Pinpoint the cell where the given text exists, returning its [X, Y] midpoint coordinate. 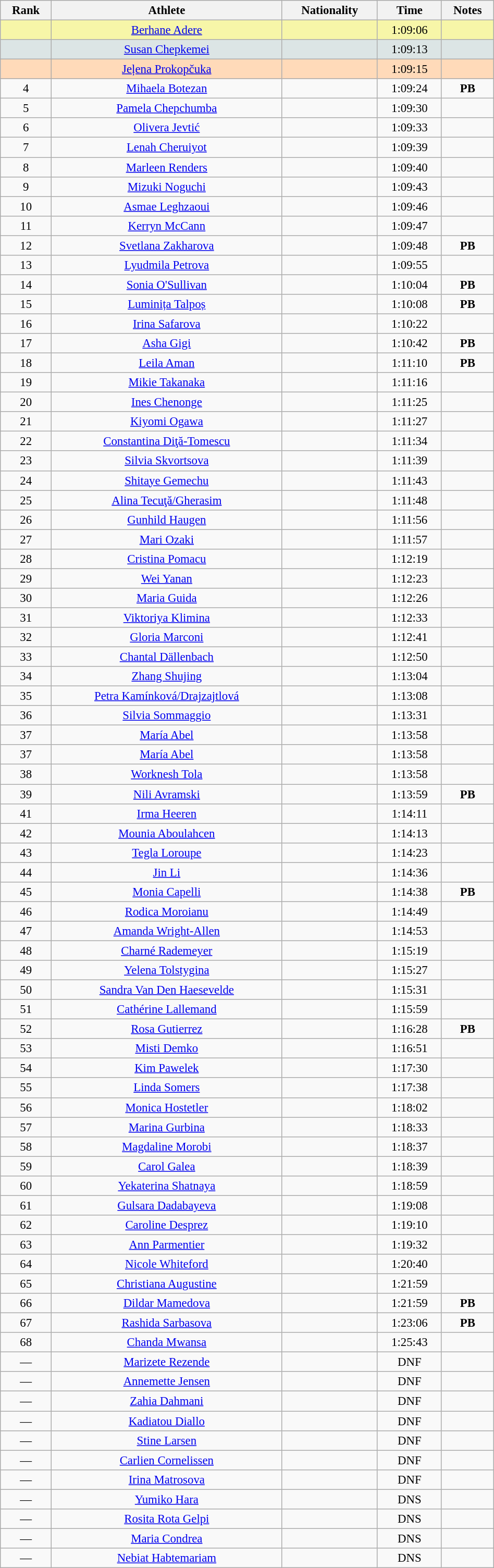
1:12:26 [410, 598]
Christiana Augustine [167, 1284]
Wei Yanan [167, 578]
1:13:31 [410, 715]
1:15:19 [410, 950]
Kim Pawelek [167, 1068]
1:17:30 [410, 1068]
17 [26, 343]
Jeļena Prokopčuka [167, 69]
1:09:15 [410, 69]
Constantina Diţă-Tomescu [167, 441]
1:19:08 [410, 1205]
Notes [467, 10]
1:13:59 [410, 794]
Asmae Leghzaoui [167, 206]
1:12:50 [410, 657]
1:11:10 [410, 363]
61 [26, 1205]
Rosita Rota Gelpi [167, 1519]
1:13:08 [410, 696]
Lyudmila Petrova [167, 265]
1:25:43 [410, 1342]
Zhang Shujing [167, 676]
Chantal Dällenbach [167, 657]
Alina Tecuţă/Gherasim [167, 500]
10 [26, 206]
1:15:59 [410, 1009]
Rank [26, 10]
52 [26, 1029]
Petra Kamínková/Drajzajtlová [167, 696]
Cathérine Lallemand [167, 1009]
56 [26, 1107]
Mari Ozaki [167, 539]
1:14:13 [410, 833]
21 [26, 422]
Worknesh Tola [167, 774]
Monica Hostetler [167, 1107]
46 [26, 911]
Magdaline Morobi [167, 1146]
1:17:38 [410, 1088]
1:10:04 [410, 285]
Kerryn McCann [167, 226]
Berhane Adere [167, 30]
Yumiko Hara [167, 1499]
9 [26, 187]
57 [26, 1127]
1:13:04 [410, 676]
1:09:33 [410, 128]
Stine Larsen [167, 1440]
Tegla Loroupe [167, 853]
67 [26, 1323]
1:12:23 [410, 578]
1:09:47 [410, 226]
18 [26, 363]
1:09:40 [410, 167]
48 [26, 950]
49 [26, 970]
63 [26, 1244]
Marizete Rezende [167, 1362]
1:18:02 [410, 1107]
Marina Gurbina [167, 1127]
Caroline Desprez [167, 1225]
50 [26, 990]
1:09:46 [410, 206]
Monia Capelli [167, 892]
Viktoriya Klimina [167, 618]
62 [26, 1225]
Luminița Talpoș [167, 304]
20 [26, 402]
33 [26, 657]
24 [26, 480]
1:18:39 [410, 1166]
1:12:33 [410, 618]
Yelena Tolstygina [167, 970]
1:11:56 [410, 520]
Charné Rademeyer [167, 950]
1:11:16 [410, 382]
Ann Parmentier [167, 1244]
59 [26, 1166]
Nationality [329, 10]
7 [26, 147]
Asha Gigi [167, 343]
1:09:55 [410, 265]
54 [26, 1068]
Lenah Cheruiyot [167, 147]
1:16:28 [410, 1029]
Pamela Chepchumba [167, 108]
34 [26, 676]
1:14:38 [410, 892]
Maria Condrea [167, 1538]
45 [26, 892]
1:11:48 [410, 500]
Silvia Skvortsova [167, 461]
60 [26, 1186]
Sandra Van Den Haesevelde [167, 990]
Marleen Renders [167, 167]
Svetlana Zakharova [167, 245]
1:18:33 [410, 1127]
28 [26, 559]
65 [26, 1284]
1:16:51 [410, 1048]
4 [26, 89]
13 [26, 265]
1:18:59 [410, 1186]
42 [26, 833]
1:23:06 [410, 1323]
Misti Demko [167, 1048]
1:10:08 [410, 304]
Annemette Jensen [167, 1381]
32 [26, 637]
68 [26, 1342]
1:11:27 [410, 422]
66 [26, 1303]
Yekaterina Shatnaya [167, 1186]
1:09:13 [410, 50]
39 [26, 794]
1:11:39 [410, 461]
44 [26, 872]
31 [26, 618]
1:12:19 [410, 559]
1:15:27 [410, 970]
Jin Li [167, 872]
Maria Guida [167, 598]
55 [26, 1088]
Susan Chepkemei [167, 50]
Irma Heeren [167, 813]
Ines Chenonge [167, 402]
Mikie Takanaka [167, 382]
Kadiatou Diallo [167, 1421]
Gulsara Dadabayeva [167, 1205]
Kiyomi Ogawa [167, 422]
1:10:22 [410, 324]
1:09:24 [410, 89]
Dildar Mamedova [167, 1303]
1:12:41 [410, 637]
Chanda Mwansa [167, 1342]
1:20:40 [410, 1264]
12 [26, 245]
14 [26, 285]
Shitaye Gemechu [167, 480]
1:14:49 [410, 911]
58 [26, 1146]
Carlien Cornelissen [167, 1460]
1:14:11 [410, 813]
Nili Avramski [167, 794]
1:10:42 [410, 343]
38 [26, 774]
Mihaela Botezan [167, 89]
Gloria Marconi [167, 637]
36 [26, 715]
16 [26, 324]
1:09:43 [410, 187]
26 [26, 520]
1:11:57 [410, 539]
1:15:31 [410, 990]
23 [26, 461]
43 [26, 853]
27 [26, 539]
Irina Matrosova [167, 1479]
1:11:25 [410, 402]
Zahia Dahmani [167, 1401]
Olivera Jevtić [167, 128]
35 [26, 696]
Time [410, 10]
1:09:30 [410, 108]
1:11:34 [410, 441]
1:09:06 [410, 30]
53 [26, 1048]
Nicole Whiteford [167, 1264]
Nebiat Habtemariam [167, 1558]
Leila Aman [167, 363]
1:19:10 [410, 1225]
1:14:53 [410, 931]
1:18:37 [410, 1146]
Carol Galea [167, 1166]
Rosa Gutierrez [167, 1029]
51 [26, 1009]
22 [26, 441]
11 [26, 226]
19 [26, 382]
Cristina Pomacu [167, 559]
Athlete [167, 10]
64 [26, 1264]
Gunhild Haugen [167, 520]
Linda Somers [167, 1088]
Rashida Sarbasova [167, 1323]
47 [26, 931]
5 [26, 108]
Silvia Sommaggio [167, 715]
1:14:36 [410, 872]
30 [26, 598]
1:09:48 [410, 245]
Irina Safarova [167, 324]
29 [26, 578]
Amanda Wright-Allen [167, 931]
41 [26, 813]
1:19:32 [410, 1244]
Mizuki Noguchi [167, 187]
6 [26, 128]
1:09:39 [410, 147]
8 [26, 167]
Rodica Moroianu [167, 911]
1:14:23 [410, 853]
Sonia O'Sullivan [167, 285]
15 [26, 304]
Mounia Aboulahcen [167, 833]
1:11:43 [410, 480]
25 [26, 500]
